Return the [X, Y] coordinate for the center point of the cell that contains the specified text.  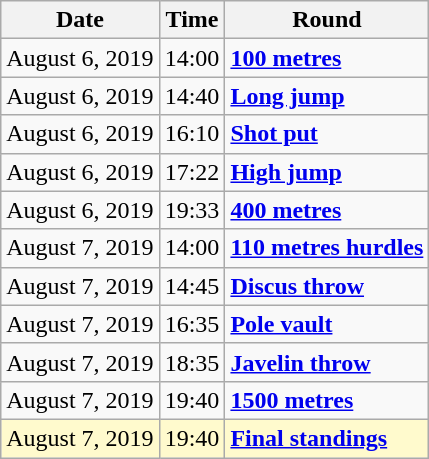
19:33 [192, 210]
Date [80, 20]
High jump [327, 172]
18:35 [192, 362]
Javelin throw [327, 362]
100 metres [327, 58]
1500 metres [327, 400]
Pole vault [327, 324]
400 metres [327, 210]
16:10 [192, 134]
Final standings [327, 438]
Shot put [327, 134]
16:35 [192, 324]
Time [192, 20]
110 metres hurdles [327, 248]
14:45 [192, 286]
Long jump [327, 96]
Discus throw [327, 286]
14:40 [192, 96]
17:22 [192, 172]
Round [327, 20]
